Search for the cell housing the specified text and yield its [X, Y] center coordinate. 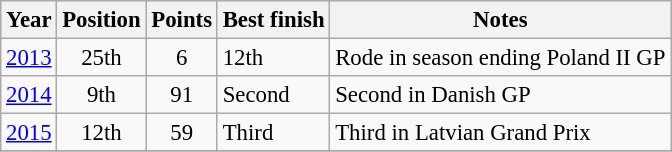
Third [273, 133]
Second in Danish GP [500, 95]
Rode in season ending Poland II GP [500, 58]
Notes [500, 20]
Second [273, 95]
25th [102, 58]
9th [102, 95]
Points [182, 20]
2013 [29, 58]
2014 [29, 95]
Third in Latvian Grand Prix [500, 133]
Position [102, 20]
91 [182, 95]
6 [182, 58]
2015 [29, 133]
Best finish [273, 20]
Year [29, 20]
59 [182, 133]
